Provide the [X, Y] coordinate of the cell's center where the given text is located.  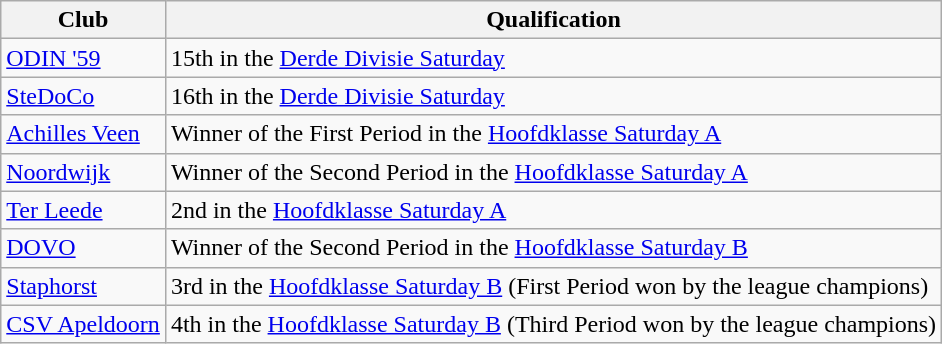
2nd in the Hoofdklasse Saturday A [553, 210]
Qualification [553, 20]
ODIN '59 [84, 58]
SteDoCo [84, 96]
Achilles Veen [84, 134]
CSV Apeldoorn [84, 324]
Winner of the First Period in the Hoofdklasse Saturday A [553, 134]
Ter Leede [84, 210]
Staphorst [84, 286]
Club [84, 20]
16th in the Derde Divisie Saturday [553, 96]
15th in the Derde Divisie Saturday [553, 58]
Winner of the Second Period in the Hoofdklasse Saturday B [553, 248]
4th in the Hoofdklasse Saturday B (Third Period won by the league champions) [553, 324]
Noordwijk [84, 172]
DOVO [84, 248]
3rd in the Hoofdklasse Saturday B (First Period won by the league champions) [553, 286]
Winner of the Second Period in the Hoofdklasse Saturday A [553, 172]
